Pinpoint the cell where the given text exists, returning its [X, Y] midpoint coordinate. 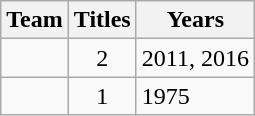
1 [102, 96]
2 [102, 58]
1975 [195, 96]
Years [195, 20]
Titles [102, 20]
2011, 2016 [195, 58]
Team [35, 20]
